Locate the cell with the specified text and output its (x, y) center coordinate. 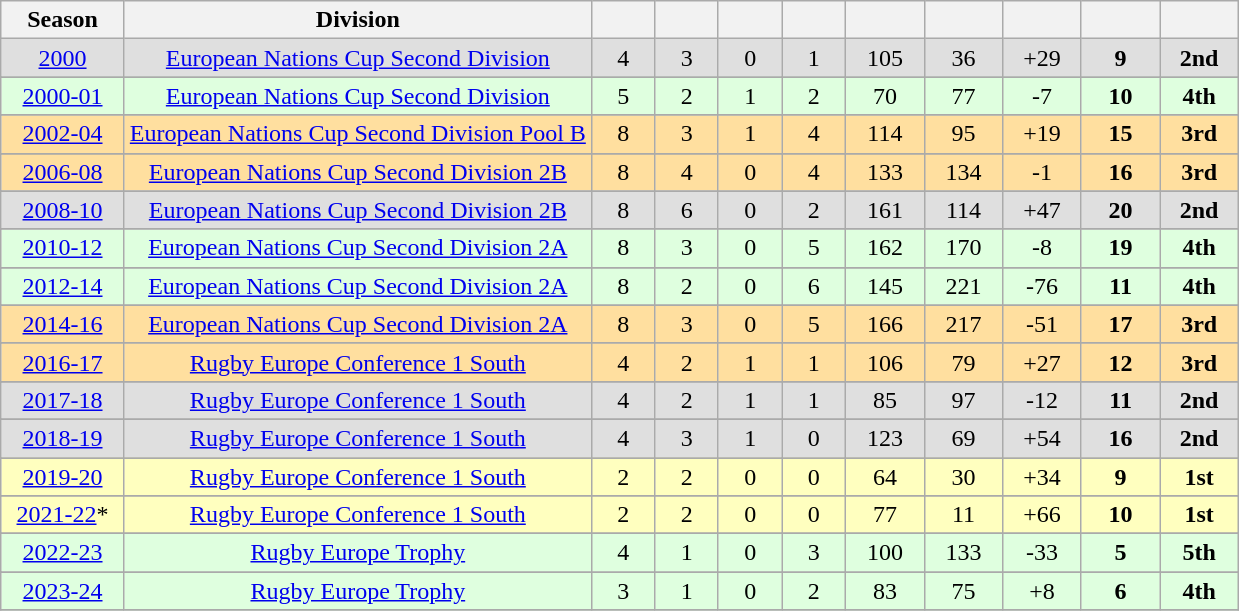
-1 (1042, 172)
+47 (1042, 210)
19 (1120, 248)
5th (1200, 553)
2014-16 (63, 324)
-7 (1042, 96)
2017-18 (63, 400)
221 (964, 286)
2008-10 (63, 210)
85 (886, 400)
2018-19 (63, 438)
100 (886, 553)
217 (964, 324)
83 (886, 591)
+29 (1042, 58)
+19 (1042, 134)
2012-14 (63, 286)
Division (358, 20)
17 (1120, 324)
-33 (1042, 553)
+27 (1042, 362)
-76 (1042, 286)
69 (964, 438)
2000-01 (63, 96)
2000 (63, 58)
134 (964, 172)
161 (886, 210)
15 (1120, 134)
+66 (1042, 515)
123 (886, 438)
2019-20 (63, 477)
2010-12 (63, 248)
-12 (1042, 400)
2023-24 (63, 591)
105 (886, 58)
30 (964, 477)
170 (964, 248)
36 (964, 58)
-8 (1042, 248)
2021-22* (63, 515)
95 (964, 134)
Season (63, 20)
+54 (1042, 438)
145 (886, 286)
162 (886, 248)
20 (1120, 210)
64 (886, 477)
79 (964, 362)
106 (886, 362)
European Nations Cup Second Division Pool B (358, 134)
2016-17 (63, 362)
2002-04 (63, 134)
+34 (1042, 477)
75 (964, 591)
166 (886, 324)
12 (1120, 362)
2022-23 (63, 553)
97 (964, 400)
-51 (1042, 324)
2006-08 (63, 172)
+8 (1042, 591)
70 (886, 96)
